Locate the cell with the specified text and output its [x, y] center coordinate. 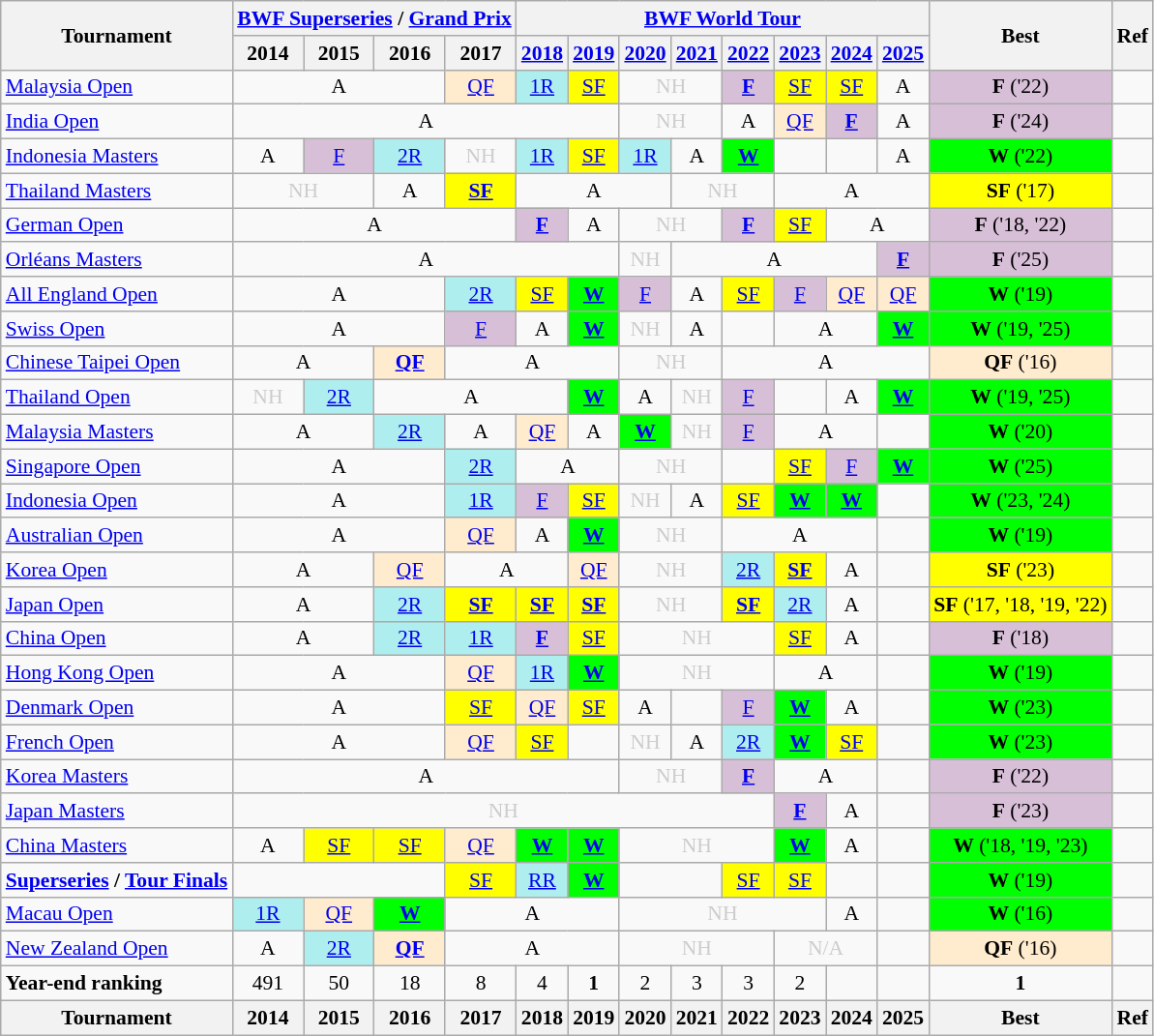
Indonesia Open [116, 501]
4 [542, 984]
W ('16) [1020, 914]
China Open [116, 638]
N/A [826, 949]
W ('23, '24) [1020, 501]
Chinese Taipei Open [116, 363]
Macau Open [116, 914]
8 [480, 984]
New Zealand Open [116, 949]
50 [339, 984]
German Open [116, 225]
491 [267, 984]
W ('25) [1020, 466]
Superseries / Tour Finals [116, 880]
Swiss Open [116, 329]
Japan Open [116, 605]
Thailand Masters [116, 191]
French Open [116, 742]
All England Open [116, 294]
RR [542, 880]
Japan Masters [116, 812]
SF ('17) [1020, 191]
W ('20) [1020, 432]
18 [410, 984]
Korea Open [116, 570]
BWF World Tour [723, 18]
Malaysia Open [116, 87]
W ('22) [1020, 157]
Thailand Open [116, 398]
F ('24) [1020, 122]
F ('18) [1020, 638]
Hong Kong Open [116, 673]
Korea Masters [116, 777]
Denmark Open [116, 708]
F ('25) [1020, 260]
F ('23) [1020, 812]
India Open [116, 122]
F ('18, '22) [1020, 225]
SF ('17, '18, '19, '22) [1020, 605]
BWF Superseries / Grand Prix [374, 18]
Year-end ranking [116, 984]
Australian Open [116, 536]
Malaysia Masters [116, 432]
China Masters [116, 845]
Orléans Masters [116, 260]
Singapore Open [116, 466]
W ('18, '19, '23) [1020, 845]
Indonesia Masters [116, 157]
SF ('23) [1020, 570]
